Identify which cell holds the provided text, then report its [x, y] central coordinate. 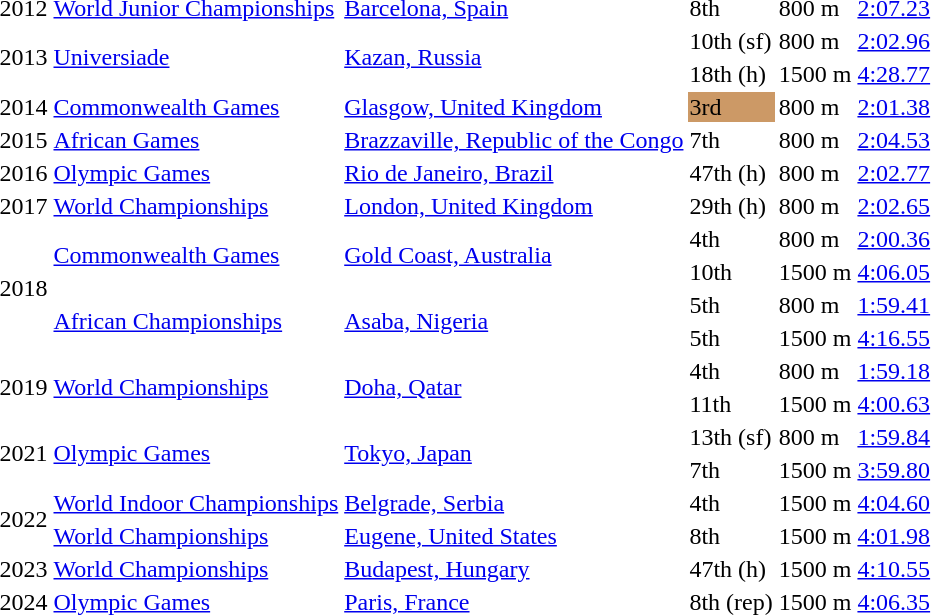
Rio de Janeiro, Brazil [514, 173]
Belgrade, Serbia [514, 503]
3rd [731, 107]
Asaba, Nigeria [514, 322]
18th (h) [731, 74]
Doha, Qatar [514, 388]
Universiade [196, 58]
Gold Coast, Australia [514, 256]
Brazzaville, Republic of the Congo [514, 140]
Budapest, Hungary [514, 569]
8th [731, 536]
Kazan, Russia [514, 58]
African Games [196, 140]
African Championships [196, 322]
World Indoor Championships [196, 503]
Tokyo, Japan [514, 454]
29th (h) [731, 206]
Eugene, United States [514, 536]
London, United Kingdom [514, 206]
Glasgow, United Kingdom [514, 107]
11th [731, 404]
13th (sf) [731, 437]
10th (sf) [731, 41]
10th [731, 272]
